Extract the (x, y) coordinate from the center of the cell holding the provided text.  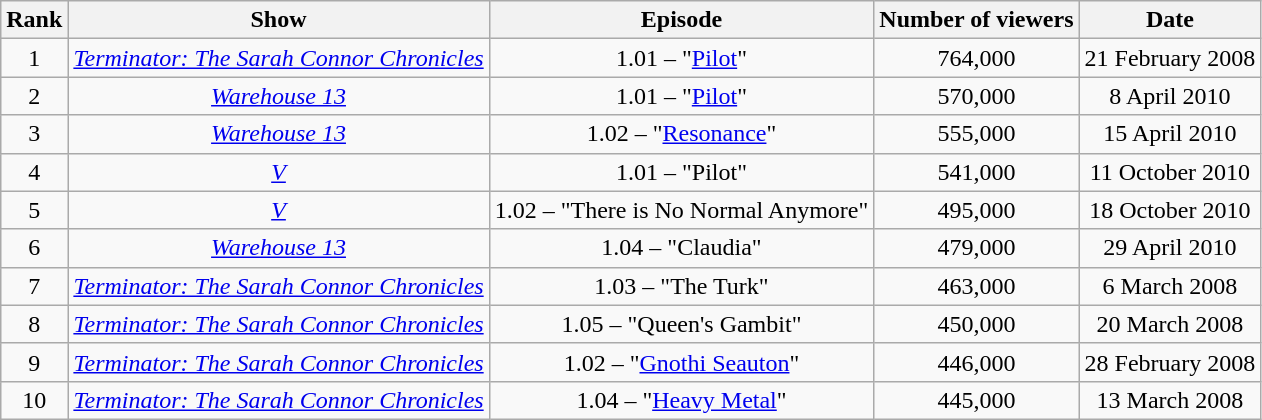
28 February 2008 (1170, 362)
Episode (682, 20)
463,000 (976, 286)
479,000 (976, 248)
541,000 (976, 172)
15 April 2010 (1170, 134)
555,000 (976, 134)
8 April 2010 (1170, 96)
Number of viewers (976, 20)
Date (1170, 20)
1.02 – "There is No Normal Anymore" (682, 210)
4 (34, 172)
3 (34, 134)
1.05 – "Queen's Gambit" (682, 324)
11 October 2010 (1170, 172)
13 March 2008 (1170, 400)
1.04 – "Claudia" (682, 248)
5 (34, 210)
495,000 (976, 210)
6 March 2008 (1170, 286)
18 October 2010 (1170, 210)
9 (34, 362)
Rank (34, 20)
764,000 (976, 58)
1.04 – "Heavy Metal" (682, 400)
1 (34, 58)
1.02 – "Resonance" (682, 134)
8 (34, 324)
29 April 2010 (1170, 248)
570,000 (976, 96)
1.02 – "Gnothi Seauton" (682, 362)
20 March 2008 (1170, 324)
450,000 (976, 324)
21 February 2008 (1170, 58)
2 (34, 96)
7 (34, 286)
446,000 (976, 362)
6 (34, 248)
445,000 (976, 400)
1.03 – "The Turk" (682, 286)
Show (278, 20)
10 (34, 400)
